Extract the (x, y) coordinate from the center of the cell holding the provided text.  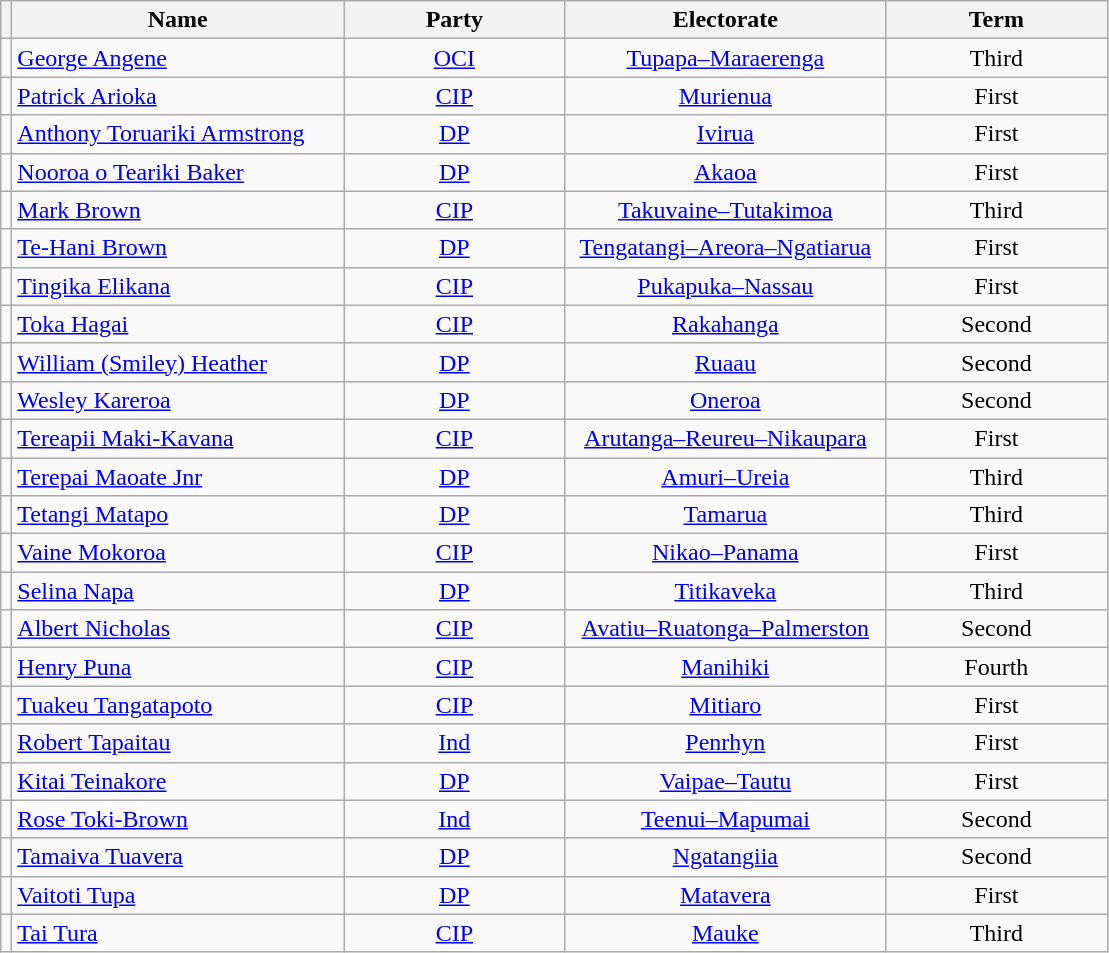
Tuakeu Tangatapoto (178, 705)
Rakahanga (726, 324)
Terepai Maoate Jnr (178, 477)
Penrhyn (726, 743)
Arutanga–Reureu–Nikaupara (726, 438)
Tengatangi–Areora–Ngatiarua (726, 248)
Name (178, 20)
Tingika Elikana (178, 286)
Nooroa o Teariki Baker (178, 172)
Vaitoti Tupa (178, 895)
Selina Napa (178, 591)
Term (996, 20)
Vaine Mokoroa (178, 553)
Party (454, 20)
Kitai Teinakore (178, 781)
Oneroa (726, 400)
Mauke (726, 933)
Akaoa (726, 172)
Albert Nicholas (178, 629)
Fourth (996, 667)
Toka Hagai (178, 324)
Vaipae–Tautu (726, 781)
Te-Hani Brown (178, 248)
Tupapa–Maraerenga (726, 58)
Amuri–Ureia (726, 477)
Ivirua (726, 134)
Henry Puna (178, 667)
Electorate (726, 20)
Robert Tapaitau (178, 743)
Nikao–Panama (726, 553)
Murienua (726, 96)
Tetangi Matapo (178, 515)
Tereapii Maki-Kavana (178, 438)
Rose Toki-Brown (178, 819)
Anthony Toruariki Armstrong (178, 134)
Mark Brown (178, 210)
Avatiu–Ruatonga–Palmerston (726, 629)
OCI (454, 58)
Tamarua (726, 515)
Takuvaine–Tutakimoa (726, 210)
Mitiaro (726, 705)
Ruaau (726, 362)
William (Smiley) Heather (178, 362)
Tamaiva Tuavera (178, 857)
Pukapuka–Nassau (726, 286)
Manihiki (726, 667)
Tai Tura (178, 933)
George Angene (178, 58)
Titikaveka (726, 591)
Teenui–Mapumai (726, 819)
Wesley Kareroa (178, 400)
Matavera (726, 895)
Patrick Arioka (178, 96)
Ngatangiia (726, 857)
